Provide the [x, y] coordinate of the cell's center where the given text is located.  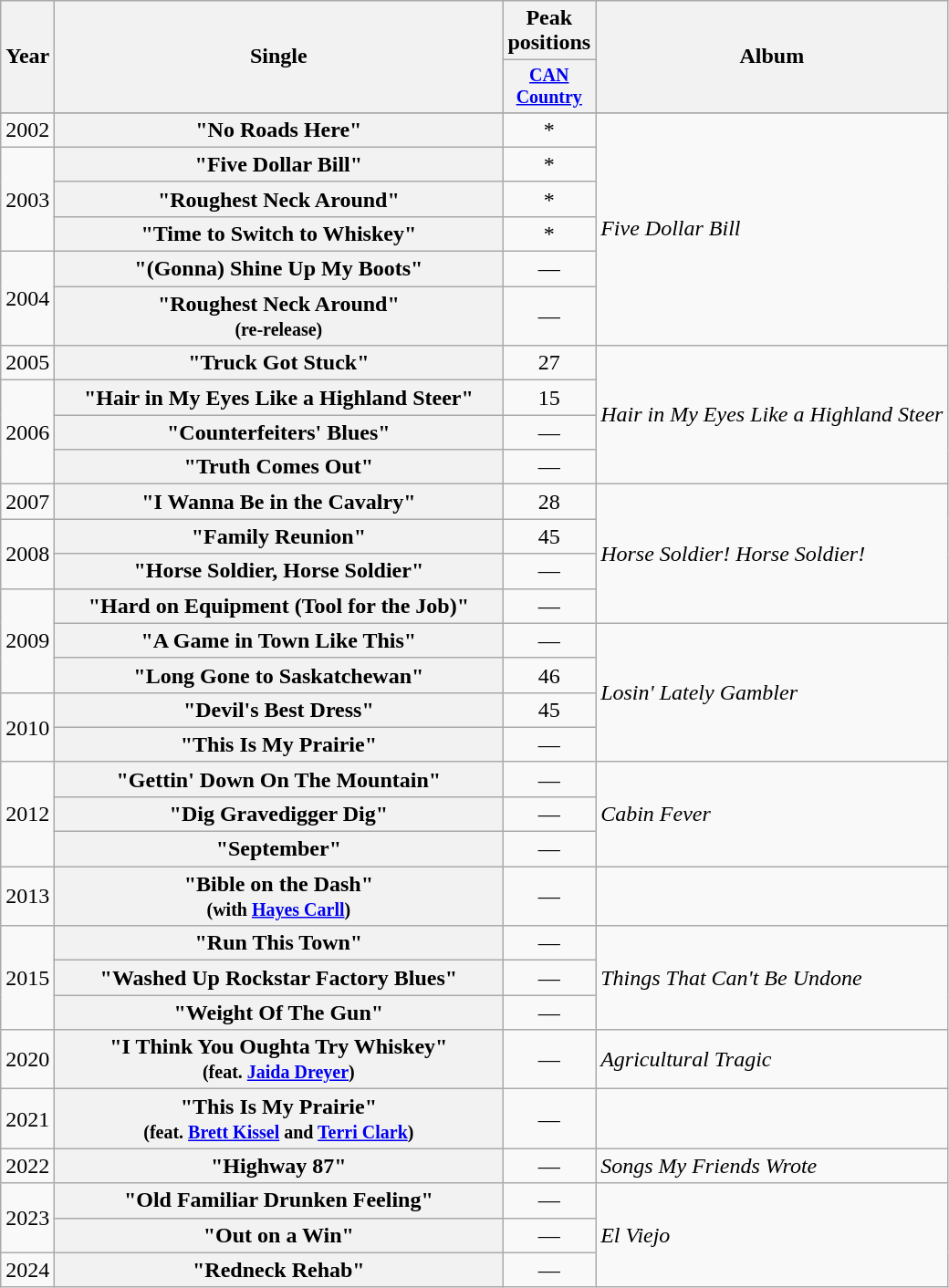
"Long Gone to Saskatchewan" [279, 675]
Single [279, 57]
2020 [27, 1060]
"A Game in Town Like This" [279, 640]
"Devil's Best Dress" [279, 710]
Hair in My Eyes Like a Highland Steer [772, 415]
2006 [27, 432]
Cabin Fever [772, 814]
"Old Familiar Drunken Feeling" [279, 1200]
Things That Can't Be Undone [772, 978]
"Run This Town" [279, 943]
Songs My Friends Wrote [772, 1166]
2013 [27, 896]
"Truth Comes Out" [279, 467]
Losin' Lately Gambler [772, 692]
"Gettin' Down On The Mountain" [279, 779]
"Roughest Neck Around" (re-release) [279, 316]
"Hair in My Eyes Like a Highland Steer" [279, 398]
"Horse Soldier, Horse Soldier" [279, 571]
"I Wanna Be in the Cavalry" [279, 502]
"Truck Got Stuck" [279, 363]
Agricultural Tragic [772, 1060]
2004 [27, 299]
"Dig Gravedigger Dig" [279, 814]
46 [549, 675]
"I Think You Oughta Try Whiskey"(feat. Jaida Dreyer) [279, 1060]
"Roughest Neck Around" [279, 199]
CANCountry [549, 86]
2010 [27, 727]
2021 [27, 1118]
2022 [27, 1166]
"Five Dollar Bill" [279, 164]
2002 [27, 130]
2015 [27, 978]
"Washed Up Rockstar Factory Blues" [279, 978]
"Highway 87" [279, 1166]
15 [549, 398]
2023 [27, 1218]
Five Dollar Bill [772, 228]
2007 [27, 502]
"Time to Switch to Whiskey" [279, 234]
"No Roads Here" [279, 130]
"Counterfeiters' Blues" [279, 432]
Album [772, 57]
2024 [27, 1270]
27 [549, 363]
2005 [27, 363]
"Weight Of The Gun" [279, 1013]
"Hard on Equipment (Tool for the Job)" [279, 606]
28 [549, 502]
"Family Reunion" [279, 536]
Horse Soldier! Horse Soldier! [772, 554]
"Out on a Win" [279, 1235]
2003 [27, 199]
"This Is My Prairie" [279, 744]
2009 [27, 640]
"This Is My Prairie"(feat. Brett Kissel and Terri Clark) [279, 1118]
2008 [27, 554]
El Viejo [772, 1235]
"Redneck Rehab" [279, 1270]
Peakpositions [549, 31]
"September" [279, 849]
2012 [27, 814]
"(Gonna) Shine Up My Boots" [279, 269]
"Bible on the Dash"(with Hayes Carll) [279, 896]
Year [27, 57]
